Determine the [x, y] coordinate at the center of the cell enclosing the given text.  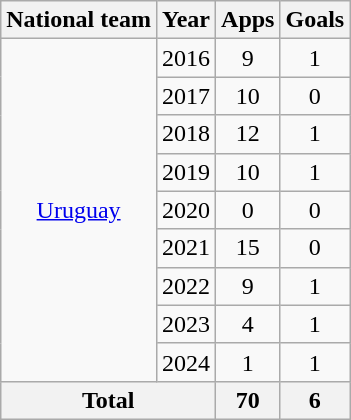
Uruguay [79, 210]
15 [248, 248]
2022 [186, 286]
Goals [315, 20]
2016 [186, 58]
2018 [186, 134]
Year [186, 20]
2019 [186, 172]
12 [248, 134]
2024 [186, 362]
70 [248, 400]
Total [108, 400]
2021 [186, 248]
4 [248, 324]
6 [315, 400]
Apps [248, 20]
2023 [186, 324]
2020 [186, 210]
National team [79, 20]
2017 [186, 96]
